From the cell containing the given text, extract its center point as (X, Y) coordinate. 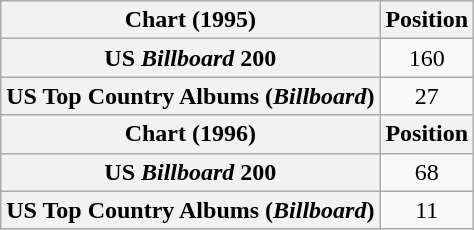
160 (427, 58)
27 (427, 96)
Chart (1995) (190, 20)
11 (427, 210)
Chart (1996) (190, 134)
68 (427, 172)
